Determine the [x, y] coordinate at the center of the cell enclosing the given text.  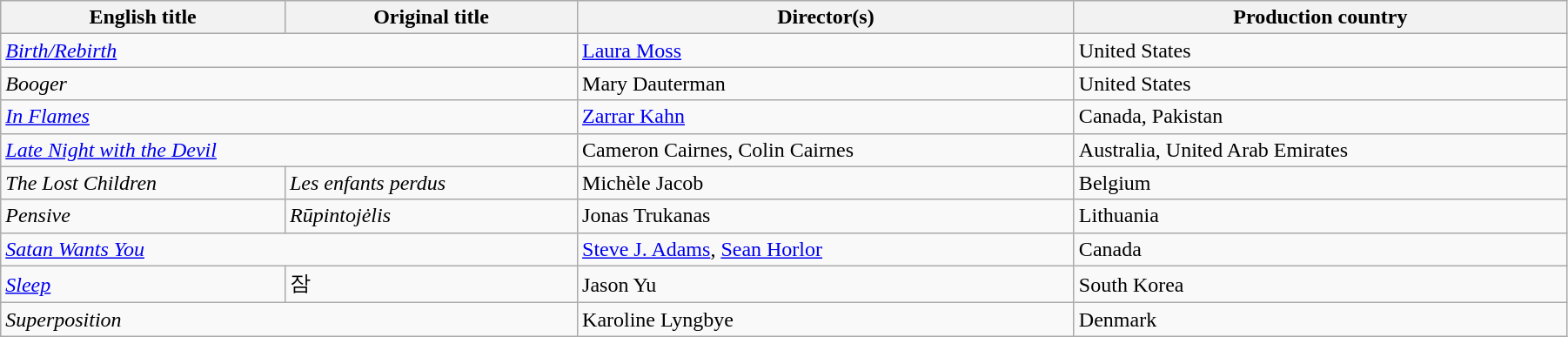
Lithuania [1320, 216]
Original title [431, 17]
Mary Dauterman [827, 84]
Karoline Lyngbye [827, 320]
Late Night with the Devil [289, 150]
잠 [431, 284]
Denmark [1320, 320]
Zarrar Kahn [827, 117]
Pensive [143, 216]
Superposition [289, 320]
Les enfants perdus [431, 183]
The Lost Children [143, 183]
Satan Wants You [289, 249]
Michèle Jacob [827, 183]
In Flames [289, 117]
Australia, United Arab Emirates [1320, 150]
Laura Moss [827, 51]
Canada, Pakistan [1320, 117]
Birth/Rebirth [289, 51]
Sleep [143, 284]
Booger [289, 84]
Jason Yu [827, 284]
English title [143, 17]
South Korea [1320, 284]
Belgium [1320, 183]
Cameron Cairnes, Colin Cairnes [827, 150]
Jonas Trukanas [827, 216]
Rūpintojėlis [431, 216]
Director(s) [827, 17]
Canada [1320, 249]
Steve J. Adams, Sean Horlor [827, 249]
Production country [1320, 17]
